Return [x, y] of the center of cell containing provided text 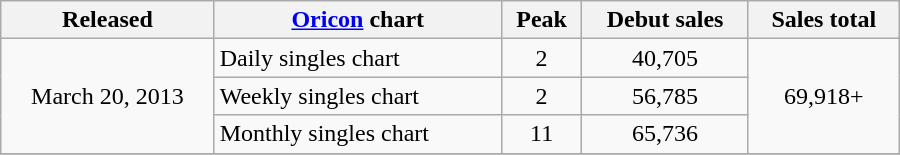
Daily singles chart [358, 58]
Weekly singles chart [358, 96]
69,918+ [824, 96]
Debut sales [665, 20]
40,705 [665, 58]
65,736 [665, 134]
Released [108, 20]
Sales total [824, 20]
56,785 [665, 96]
Peak [541, 20]
Oricon chart [358, 20]
Monthly singles chart [358, 134]
March 20, 2013 [108, 96]
11 [541, 134]
